Capture the cell that displays the provided text and extract its (x, y) central coordinate. 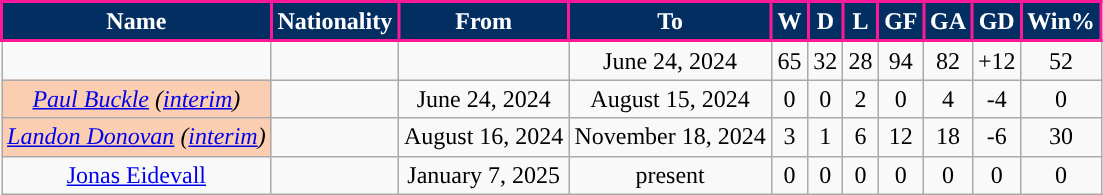
GA (948, 22)
To (670, 22)
-4 (996, 99)
L (860, 22)
Landon Donovan (interim) (137, 137)
November 18, 2024 (670, 137)
GD (996, 22)
18 (948, 137)
82 (948, 60)
Paul Buckle (interim) (137, 99)
Nationality (334, 22)
3 (790, 137)
94 (901, 60)
GF (901, 22)
January 7, 2025 (483, 175)
+12 (996, 60)
6 (860, 137)
2 (860, 99)
1 (826, 137)
W (790, 22)
Name (137, 22)
30 (1061, 137)
32 (826, 60)
Jonas Eidevall (137, 175)
August 16, 2024 (483, 137)
D (826, 22)
present (670, 175)
65 (790, 60)
4 (948, 99)
12 (901, 137)
Win% (1061, 22)
August 15, 2024 (670, 99)
-6 (996, 137)
From (483, 22)
52 (1061, 60)
28 (860, 60)
